Return the [X, Y] coordinate for the center point of the cell that contains the specified text.  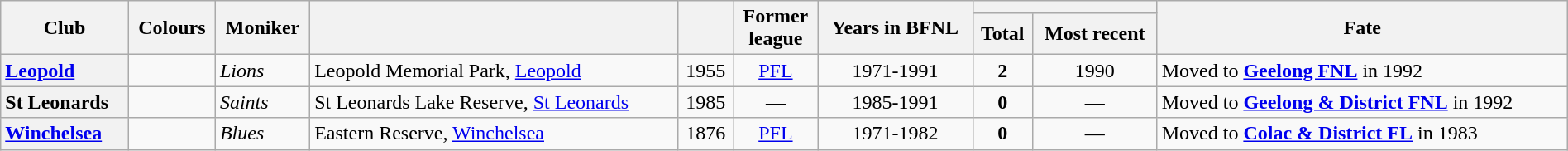
Moved to Geelong FNL in 1992 [1362, 71]
Eastern Reserve, Winchelsea [495, 134]
St Leonards [65, 102]
Moved to Colac & District FL in 1983 [1362, 134]
1985 [706, 102]
Leopold Memorial Park, Leopold [495, 71]
Years in BFNL [895, 28]
Total [1002, 33]
1985-1991 [895, 102]
Most recent [1095, 33]
Moved to Geelong & District FNL in 1992 [1362, 102]
1955 [706, 71]
1876 [706, 134]
1990 [1095, 71]
St Leonards Lake Reserve, St Leonards [495, 102]
Colours [172, 28]
1971-1991 [895, 71]
Winchelsea [65, 134]
Club [65, 28]
2 [1002, 71]
Fate [1362, 28]
Lions [262, 71]
Blues [262, 134]
Moniker [262, 28]
Saints [262, 102]
Formerleague [776, 28]
Leopold [65, 71]
1971-1982 [895, 134]
